Identify which cell holds the provided text, then report its [x, y] central coordinate. 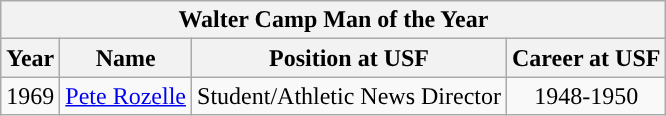
1969 [30, 96]
Name [126, 58]
Student/Athletic News Director [350, 96]
1948-1950 [586, 96]
Position at USF [350, 58]
Career at USF [586, 58]
Pete Rozelle [126, 96]
Year [30, 58]
Walter Camp Man of the Year [334, 20]
